Search for the cell housing the specified text and yield its [x, y] center coordinate. 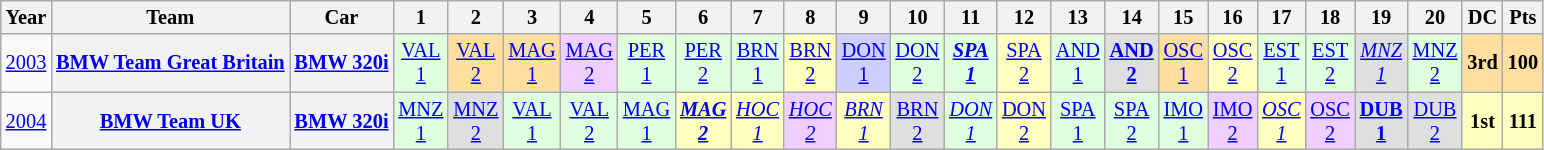
Team [170, 17]
100 [1523, 63]
IMO2 [1232, 121]
8 [810, 17]
EST2 [1330, 63]
DUB1 [1382, 121]
111 [1523, 121]
IMO1 [1184, 121]
HOC1 [758, 121]
Car [342, 17]
DC [1482, 17]
BMW Team Great Britain [170, 63]
2003 [26, 63]
19 [1382, 17]
1 [420, 17]
EST1 [1281, 63]
10 [918, 17]
2004 [26, 121]
17 [1281, 17]
9 [864, 17]
PER1 [646, 63]
5 [646, 17]
18 [1330, 17]
PER2 [703, 63]
BMW Team UK [170, 121]
14 [1132, 17]
20 [1434, 17]
AND1 [1078, 63]
AND2 [1132, 63]
HOC2 [810, 121]
Pts [1523, 17]
16 [1232, 17]
4 [590, 17]
6 [703, 17]
13 [1078, 17]
7 [758, 17]
2 [476, 17]
Year [26, 17]
1st [1482, 121]
11 [970, 17]
12 [1024, 17]
15 [1184, 17]
DUB2 [1434, 121]
3 [532, 17]
3rd [1482, 63]
